Search for the cell housing the specified text and yield its [X, Y] center coordinate. 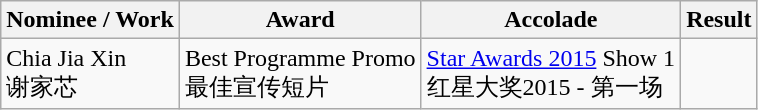
Best Programme Promo 最佳宣传短片 [300, 74]
Result [719, 20]
Accolade [551, 20]
Award [300, 20]
Chia Jia Xin 谢家芯 [90, 74]
Nominee / Work [90, 20]
Star Awards 2015 Show 1红星大奖2015 - 第一场 [551, 74]
